From the cell containing the given text, extract its center point as [x, y] coordinate. 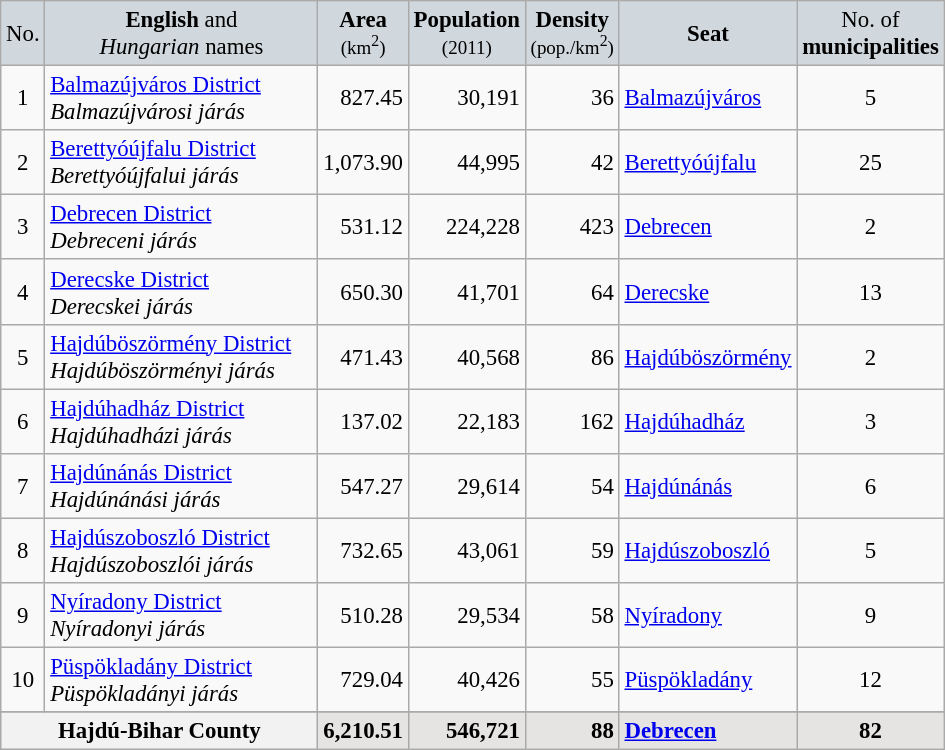
58 [572, 616]
Balmazújváros [708, 98]
547.27 [363, 486]
Hajdúnánás District Hajdúnánási járás [182, 486]
4 [23, 292]
6,210.51 [363, 731]
650.30 [363, 292]
224,228 [466, 228]
Seat [708, 34]
42 [572, 162]
22,183 [466, 422]
Hajdúhadház District Hajdúhadházi járás [182, 422]
40,426 [466, 680]
88 [572, 731]
531.12 [363, 228]
41,701 [466, 292]
29,614 [466, 486]
43,061 [466, 550]
86 [572, 356]
Hajdúböszörmény District Hajdúböszörményi járás [182, 356]
729.04 [363, 680]
Population (2011) [466, 34]
Berettyóújfalu District Berettyóújfalui járás [182, 162]
English andHungarian names [182, 34]
Debrecen District Debreceni járás [182, 228]
25 [870, 162]
44,995 [466, 162]
732.65 [363, 550]
10 [23, 680]
827.45 [363, 98]
Density (pop./km2) [572, 34]
Püspökladány [708, 680]
Hajdúnánás [708, 486]
Nyíradony [708, 616]
Derecske [708, 292]
Hajdúszoboszló [708, 550]
Balmazújváros District Balmazújvárosi járás [182, 98]
Nyíradony District Nyíradonyi járás [182, 616]
82 [870, 731]
40,568 [466, 356]
29,534 [466, 616]
471.43 [363, 356]
64 [572, 292]
55 [572, 680]
54 [572, 486]
Derecske District Derecskei járás [182, 292]
13 [870, 292]
Berettyóújfalu [708, 162]
423 [572, 228]
Hajdúhadház [708, 422]
546,721 [466, 731]
1 [23, 98]
30,191 [466, 98]
1,073.90 [363, 162]
162 [572, 422]
No. [23, 34]
137.02 [363, 422]
Hajdúböszörmény [708, 356]
Hajdú-Bihar County [160, 731]
Hajdúszoboszló District Hajdúszoboszlói járás [182, 550]
8 [23, 550]
Püspökladány District Püspökladányi járás [182, 680]
No. ofmunicipalities [870, 34]
36 [572, 98]
510.28 [363, 616]
Area (km2) [363, 34]
7 [23, 486]
59 [572, 550]
12 [870, 680]
